Pinpoint the cell where the given text exists, returning its (X, Y) midpoint coordinate. 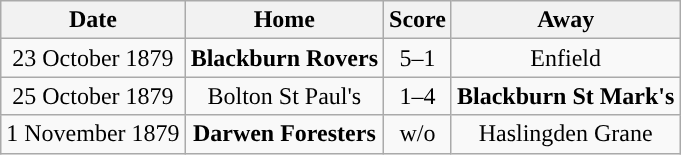
Date (93, 20)
Bolton St Paul's (284, 96)
1–4 (418, 96)
25 October 1879 (93, 96)
23 October 1879 (93, 58)
Score (418, 20)
Home (284, 20)
Blackburn St Mark's (565, 96)
Away (565, 20)
Darwen Foresters (284, 134)
1 November 1879 (93, 134)
w/o (418, 134)
Haslingden Grane (565, 134)
Enfield (565, 58)
5–1 (418, 58)
Blackburn Rovers (284, 58)
